Return the [X, Y] coordinate for the center point of the cell that contains the specified text.  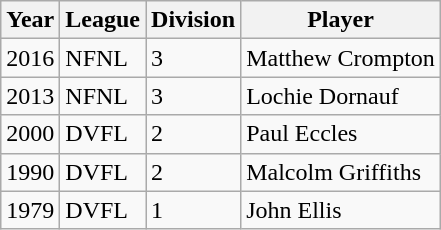
Matthew Crompton [341, 58]
Paul Eccles [341, 134]
1 [194, 210]
Lochie Dornauf [341, 96]
2013 [30, 96]
2000 [30, 134]
Division [194, 20]
1990 [30, 172]
Year [30, 20]
John Ellis [341, 210]
2016 [30, 58]
Malcolm Griffiths [341, 172]
1979 [30, 210]
League [103, 20]
Player [341, 20]
